Pinpoint the cell where the given text exists, returning its [x, y] midpoint coordinate. 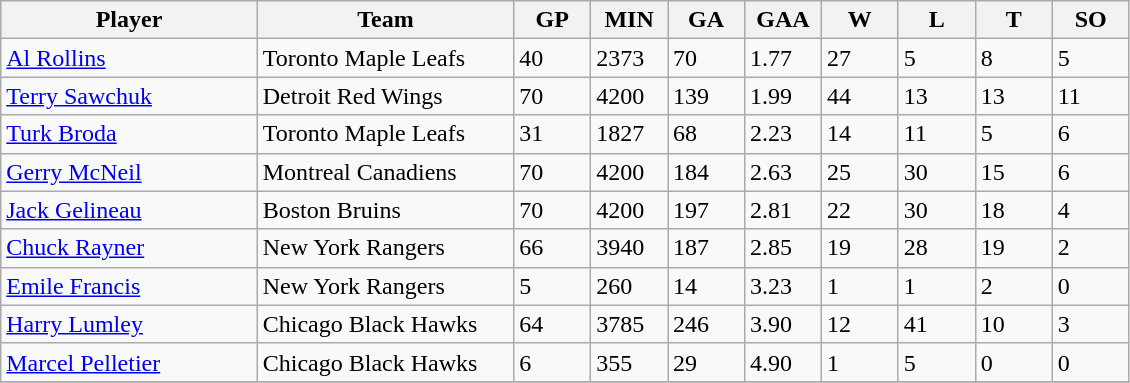
2.81 [782, 210]
MIN [630, 20]
Detroit Red Wings [385, 96]
246 [706, 324]
66 [552, 248]
T [1014, 20]
355 [630, 362]
64 [552, 324]
Player [129, 20]
GP [552, 20]
1.77 [782, 58]
3940 [630, 248]
4.90 [782, 362]
18 [1014, 210]
Montreal Canadiens [385, 172]
Chuck Rayner [129, 248]
40 [552, 58]
41 [936, 324]
15 [1014, 172]
260 [630, 286]
2.63 [782, 172]
27 [860, 58]
12 [860, 324]
10 [1014, 324]
2.85 [782, 248]
Turk Broda [129, 134]
68 [706, 134]
44 [860, 96]
4 [1090, 210]
W [860, 20]
L [936, 20]
8 [1014, 58]
3785 [630, 324]
187 [706, 248]
184 [706, 172]
SO [1090, 20]
Al Rollins [129, 58]
1.99 [782, 96]
139 [706, 96]
Jack Gelineau [129, 210]
GA [706, 20]
29 [706, 362]
GAA [782, 20]
28 [936, 248]
3 [1090, 324]
Team [385, 20]
22 [860, 210]
Marcel Pelletier [129, 362]
197 [706, 210]
1827 [630, 134]
Boston Bruins [385, 210]
Harry Lumley [129, 324]
3.23 [782, 286]
25 [860, 172]
31 [552, 134]
3.90 [782, 324]
Terry Sawchuk [129, 96]
2.23 [782, 134]
Emile Francis [129, 286]
Gerry McNeil [129, 172]
2373 [630, 58]
